Return (X, Y) of the center of cell containing provided text 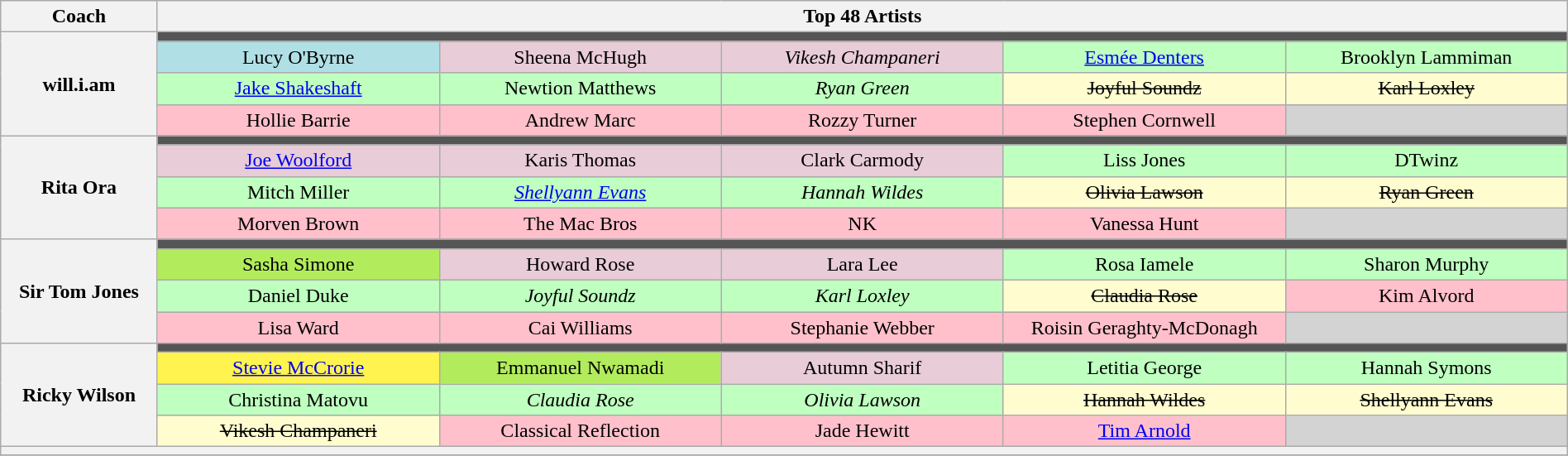
Joe Woolford (298, 161)
Autumn Sharif (862, 368)
Sir Tom Jones (79, 291)
Hannah Symons (1426, 368)
DTwinz (1426, 161)
Lara Lee (862, 264)
Newtion Matthews (581, 89)
Lucy O'Byrne (298, 57)
Stevie McCrorie (298, 368)
Kim Alvord (1426, 295)
Howard Rose (581, 264)
Letitia George (1145, 368)
NK (862, 223)
The Mac Bros (581, 223)
Ricky Wilson (79, 396)
Sheena McHugh (581, 57)
Christina Matovu (298, 400)
Hollie Barrie (298, 120)
Stephen Cornwell (1145, 120)
Classical Reflection (581, 431)
Brooklyn Lammiman (1426, 57)
Roisin Geraghty-McDonagh (1145, 327)
Liss Jones (1145, 161)
Mitch Miller (298, 192)
Daniel Duke (298, 295)
Jake Shakeshaft (298, 89)
Clark Carmody (862, 161)
Rosa Iamele (1145, 264)
Sasha Simone (298, 264)
Sharon Murphy (1426, 264)
Tim Arnold (1145, 431)
Cai Williams (581, 327)
Rozzy Turner (862, 120)
Stephanie Webber (862, 327)
Esmée Denters (1145, 57)
Morven Brown (298, 223)
Andrew Marc (581, 120)
Top 48 Artists (862, 17)
Lisa Ward (298, 327)
Karis Thomas (581, 161)
will.i.am (79, 84)
Vanessa Hunt (1145, 223)
Rita Ora (79, 187)
Emmanuel Nwamadi (581, 368)
Coach (79, 17)
Jade Hewitt (862, 431)
